Return [X, Y] of the center of cell containing provided text 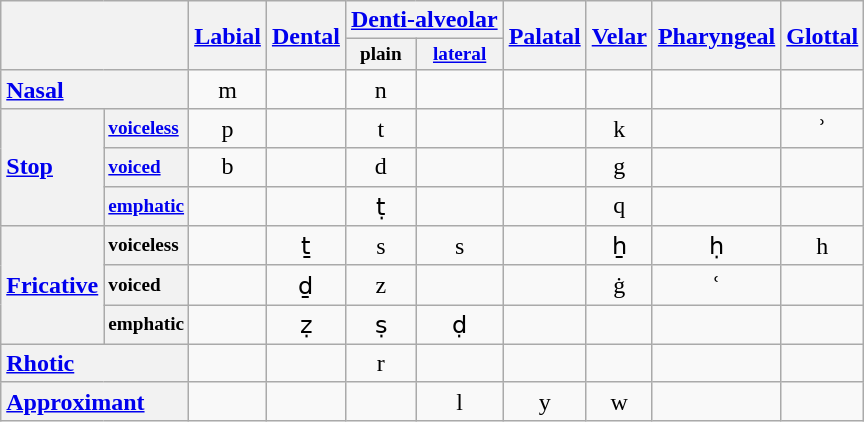
ṣ [380, 325]
n [380, 89]
w [619, 401]
l [460, 401]
plain [380, 55]
t [380, 129]
Glottal [822, 36]
h [822, 246]
ḍ [460, 325]
Dental [306, 36]
ẖ [619, 246]
ġ [619, 285]
lateral [460, 55]
k [619, 129]
Velar [619, 36]
ṯ [306, 246]
ẓ [306, 325]
Fricative [52, 286]
b [228, 167]
y [544, 401]
ḏ [306, 285]
ḥ [716, 246]
ṭ [380, 206]
ʾ [822, 129]
Labial [228, 36]
m [228, 89]
Palatal [544, 36]
q [619, 206]
ʿ [716, 285]
g [619, 167]
Stop [52, 168]
Nasal [95, 89]
r [380, 363]
d [380, 167]
Pharyngeal [716, 36]
p [228, 129]
Rhotic [95, 363]
Denti-alveolar [424, 20]
z [380, 285]
Approximant [95, 401]
